Capture the cell that displays the provided text and extract its (x, y) central coordinate. 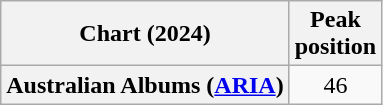
Australian Albums (ARIA) (145, 85)
46 (335, 85)
Chart (2024) (145, 34)
Peakposition (335, 34)
